Return (x, y) of the center of cell containing provided text 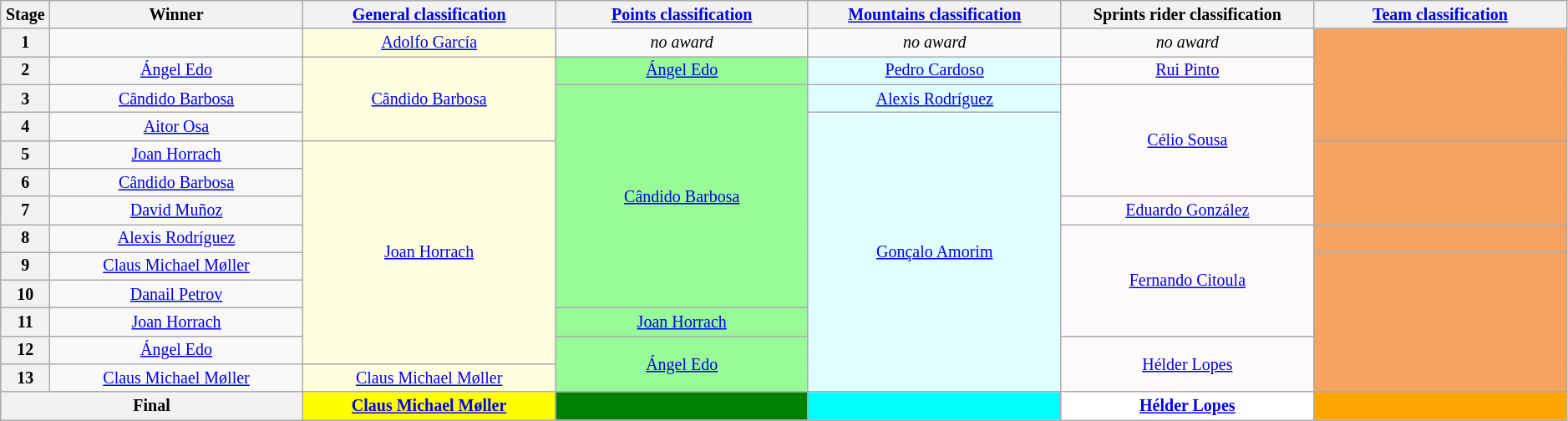
General classification (429, 15)
9 (25, 266)
5 (25, 154)
10 (25, 294)
4 (25, 127)
Points classification (682, 15)
2 (25, 70)
Winner (177, 15)
3 (25, 99)
Stage (25, 15)
Gonçalo Amorim (934, 252)
Aitor Osa (177, 127)
1 (25, 43)
David Muñoz (177, 210)
Rui Pinto (1188, 70)
Sprints rider classification (1188, 15)
6 (25, 182)
Team classification (1440, 15)
Danail Petrov (177, 294)
12 (25, 351)
11 (25, 322)
Fernando Citoula (1188, 281)
Adolfo García (429, 43)
8 (25, 239)
Célio Sousa (1188, 140)
7 (25, 210)
Eduardo González (1188, 210)
Final (152, 406)
13 (25, 378)
Mountains classification (934, 15)
Pedro Cardoso (934, 70)
